Locate the cell with the specified text and output its (x, y) center coordinate. 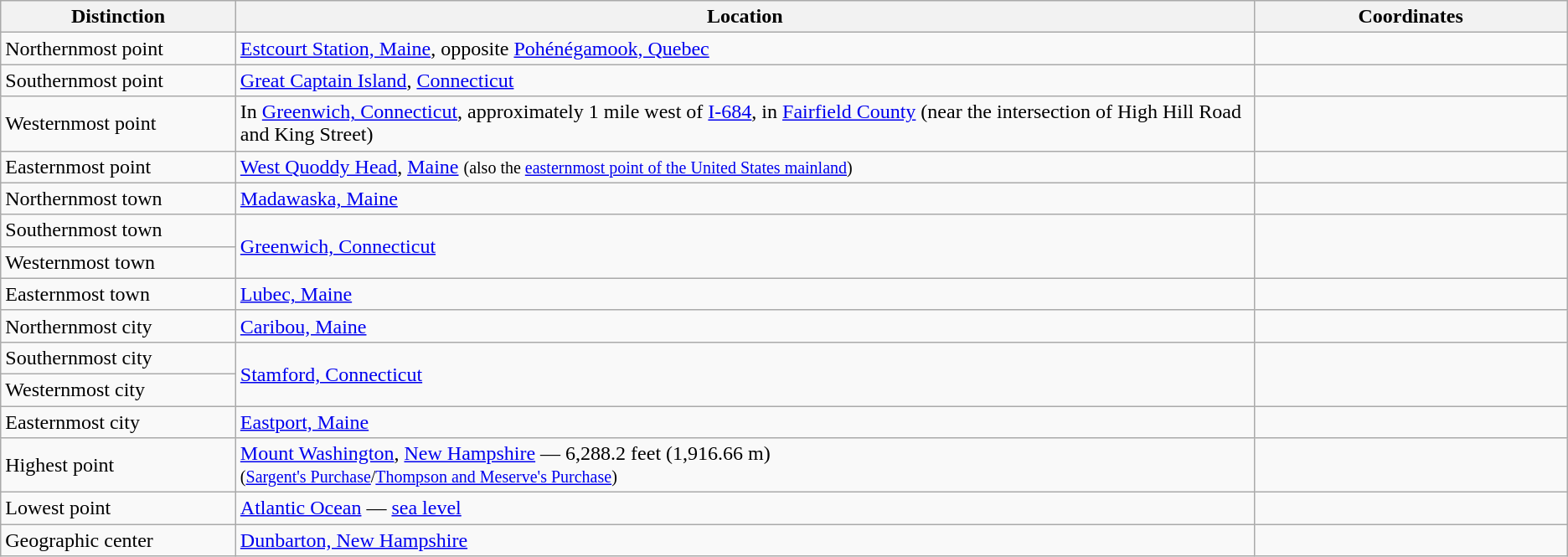
Stamford, Connecticut (745, 374)
Southernmost town (119, 230)
Easternmost city (119, 421)
Westernmost city (119, 389)
Northernmost city (119, 326)
Westernmost point (119, 124)
Atlantic Ocean — sea level (745, 508)
Westernmost town (119, 262)
In Greenwich, Connecticut, approximately 1 mile west of I-684, in Fairfield County (near the intersection of High Hill Road and King Street) (745, 124)
Easternmost town (119, 294)
Highest point (119, 466)
Mount Washington, New Hampshire — 6,288.2 feet (1,916.66 m)(Sargent's Purchase/Thompson and Meserve's Purchase) (745, 466)
Great Captain Island, Connecticut (745, 80)
Geographic center (119, 540)
Southernmost point (119, 80)
Eastport, Maine (745, 421)
Lubec, Maine (745, 294)
Madawaska, Maine (745, 199)
Greenwich, Connecticut (745, 246)
Coordinates (1411, 17)
Caribou, Maine (745, 326)
Northernmost town (119, 199)
Estcourt Station, Maine, opposite Pohénégamook, Quebec (745, 49)
Northernmost point (119, 49)
Southernmost city (119, 358)
Dunbarton, New Hampshire (745, 540)
Lowest point (119, 508)
West Quoddy Head, Maine (also the easternmost point of the United States mainland) (745, 167)
Distinction (119, 17)
Location (745, 17)
Easternmost point (119, 167)
